Provide the (x, y) coordinate of the cell's center where the given text is located.  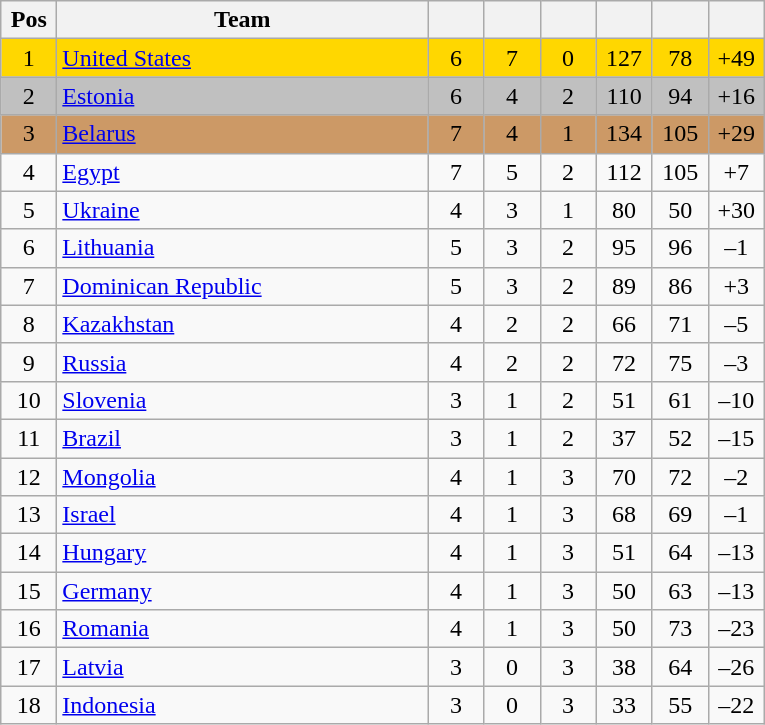
+3 (736, 286)
Russia (242, 362)
18 (29, 705)
17 (29, 667)
–10 (736, 400)
52 (680, 438)
Kazakhstan (242, 324)
United States (242, 58)
Romania (242, 629)
16 (29, 629)
75 (680, 362)
37 (624, 438)
112 (624, 172)
95 (624, 248)
–15 (736, 438)
10 (29, 400)
Estonia (242, 96)
63 (680, 591)
Hungary (242, 553)
Brazil (242, 438)
69 (680, 515)
Pos (29, 20)
Slovenia (242, 400)
96 (680, 248)
89 (624, 286)
Dominican Republic (242, 286)
–23 (736, 629)
Israel (242, 515)
73 (680, 629)
+30 (736, 210)
68 (624, 515)
Egypt (242, 172)
–26 (736, 667)
Lithuania (242, 248)
38 (624, 667)
Belarus (242, 134)
8 (29, 324)
Mongolia (242, 477)
+29 (736, 134)
110 (624, 96)
–3 (736, 362)
70 (624, 477)
Ukraine (242, 210)
–22 (736, 705)
86 (680, 286)
134 (624, 134)
55 (680, 705)
+49 (736, 58)
Germany (242, 591)
66 (624, 324)
61 (680, 400)
94 (680, 96)
33 (624, 705)
15 (29, 591)
–2 (736, 477)
14 (29, 553)
Indonesia (242, 705)
12 (29, 477)
127 (624, 58)
+16 (736, 96)
+7 (736, 172)
11 (29, 438)
13 (29, 515)
80 (624, 210)
78 (680, 58)
71 (680, 324)
Latvia (242, 667)
Team (242, 20)
–5 (736, 324)
9 (29, 362)
